Output the [x, y] coordinate of the center of the cell containing the given text.  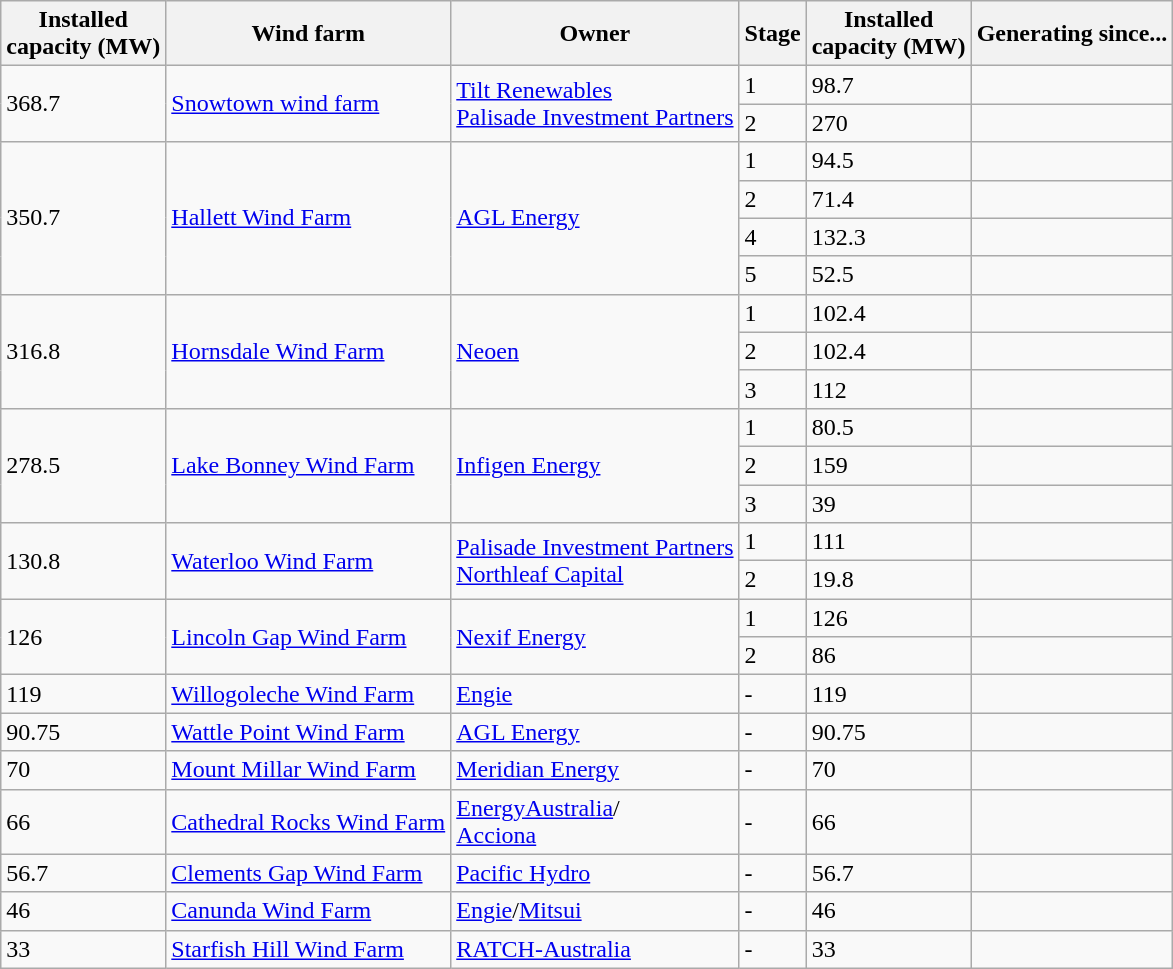
316.8 [84, 351]
98.7 [888, 85]
Hornsdale Wind Farm [308, 351]
Wind farm [308, 34]
Neoen [595, 351]
Starfish Hill Wind Farm [308, 949]
159 [888, 465]
Stage [772, 34]
Tilt RenewablesPalisade Investment Partners [595, 104]
Engie/Mitsui [595, 911]
RATCH-Australia [595, 949]
132.3 [888, 237]
39 [888, 503]
Owner [595, 34]
270 [888, 123]
Infigen Energy [595, 465]
94.5 [888, 161]
Lincoln Gap Wind Farm [308, 637]
4 [772, 237]
Nexif Energy [595, 637]
Palisade Investment PartnersNorthleaf Capital [595, 561]
Canunda Wind Farm [308, 911]
86 [888, 656]
Engie [595, 694]
350.7 [84, 218]
Cathedral Rocks Wind Farm [308, 822]
Generating since... [1072, 34]
Snowtown wind farm [308, 104]
278.5 [84, 465]
Pacific Hydro [595, 873]
52.5 [888, 275]
80.5 [888, 427]
Meridian Energy [595, 770]
Lake Bonney Wind Farm [308, 465]
5 [772, 275]
112 [888, 389]
71.4 [888, 199]
Hallett Wind Farm [308, 218]
368.7 [84, 104]
19.8 [888, 580]
Mount Millar Wind Farm [308, 770]
Waterloo Wind Farm [308, 561]
Willogoleche Wind Farm [308, 694]
130.8 [84, 561]
111 [888, 542]
EnergyAustralia/Acciona [595, 822]
Clements Gap Wind Farm [308, 873]
Wattle Point Wind Farm [308, 732]
